Provide the (X, Y) coordinate of the cell's center where the given text is located.  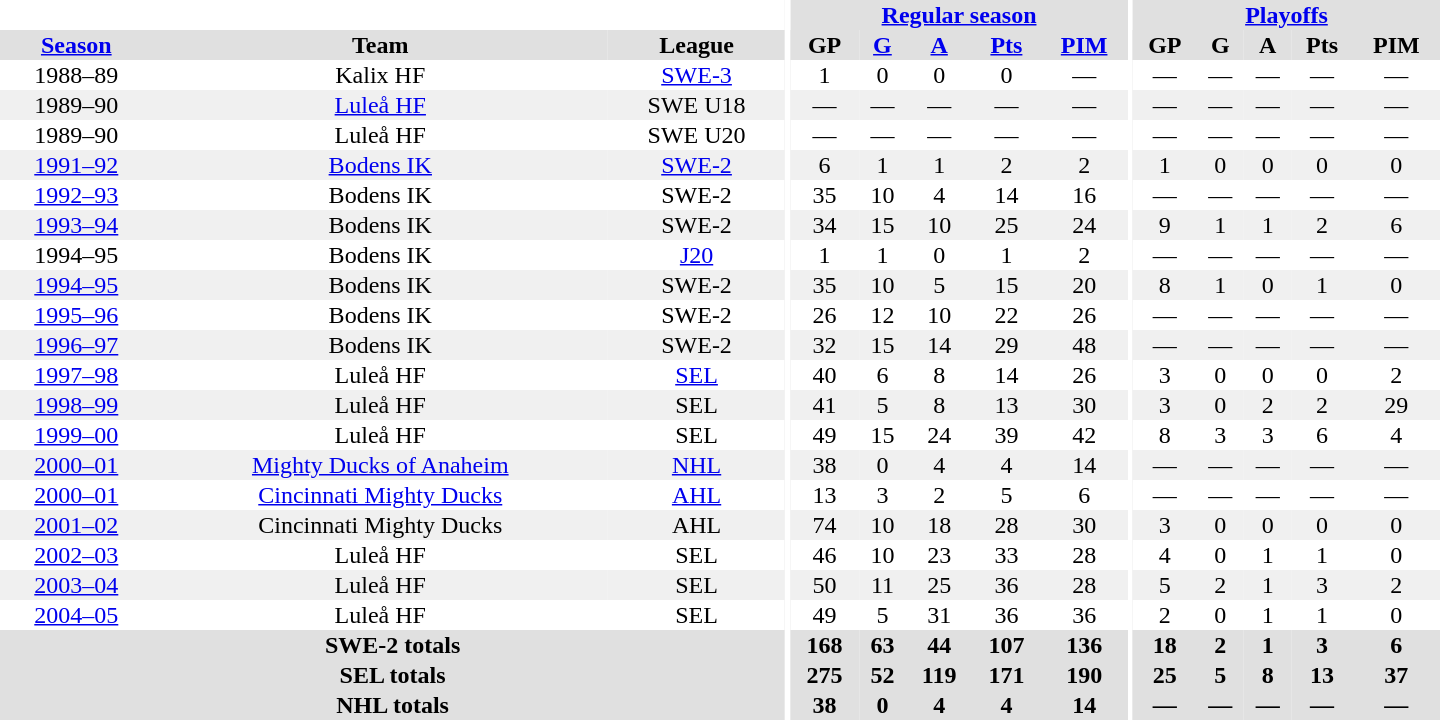
1999–00 (76, 435)
23 (939, 555)
League (696, 45)
SWE-2 totals (392, 645)
Team (380, 45)
2002–03 (76, 555)
41 (824, 405)
J20 (696, 255)
9 (1165, 225)
NHL (696, 465)
SWE-3 (696, 75)
2003–04 (76, 585)
Season (76, 45)
20 (1084, 285)
136 (1084, 645)
42 (1084, 435)
NHL totals (392, 705)
168 (824, 645)
37 (1396, 675)
46 (824, 555)
1991–92 (76, 165)
2001–02 (76, 525)
63 (882, 645)
Kalix HF (380, 75)
119 (939, 675)
12 (882, 315)
SWE U18 (696, 105)
16 (1084, 195)
31 (939, 615)
52 (882, 675)
74 (824, 525)
SWE U20 (696, 135)
190 (1084, 675)
1988–89 (76, 75)
50 (824, 585)
SEL totals (392, 675)
275 (824, 675)
171 (1006, 675)
11 (882, 585)
1997–98 (76, 375)
Mighty Ducks of Anaheim (380, 465)
Playoffs (1286, 15)
44 (939, 645)
34 (824, 225)
32 (824, 345)
1992–93 (76, 195)
39 (1006, 435)
107 (1006, 645)
Regular season (958, 15)
2004–05 (76, 615)
40 (824, 375)
1996–97 (76, 345)
33 (1006, 555)
22 (1006, 315)
48 (1084, 345)
1998–99 (76, 405)
1995–96 (76, 315)
1993–94 (76, 225)
